Extract the (x, y) coordinate from the center of the cell holding the provided text.  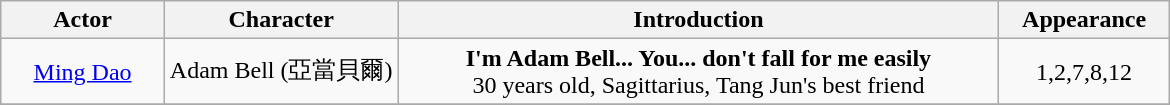
Ming Dao (83, 72)
I'm Adam Bell... You... don't fall for me easily30 years old, Sagittarius, Tang Jun's best friend (698, 72)
Introduction (698, 20)
Character (281, 20)
Adam Bell (亞當貝爾) (281, 72)
Appearance (1084, 20)
Actor (83, 20)
1,2,7,8,12 (1084, 72)
